Provide the [x, y] coordinate of the cell's center where the given text is located.  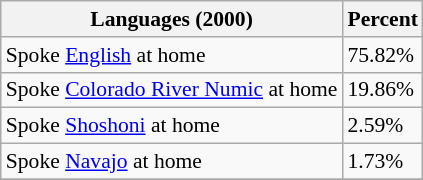
Spoke English at home [172, 55]
2.59% [382, 126]
Spoke Shoshoni at home [172, 126]
Spoke Colorado River Numic at home [172, 90]
Percent [382, 19]
Languages (2000) [172, 19]
Spoke Navajo at home [172, 162]
1.73% [382, 162]
19.86% [382, 90]
75.82% [382, 55]
